Identify which cell holds the provided text, then report its (x, y) central coordinate. 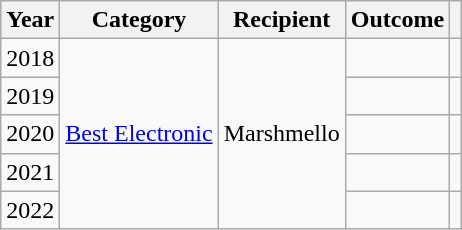
2020 (30, 134)
Marshmello (282, 134)
Outcome (397, 20)
2018 (30, 58)
Recipient (282, 20)
Category (139, 20)
Year (30, 20)
2022 (30, 210)
2019 (30, 96)
2021 (30, 172)
Best Electronic (139, 134)
